Provide the [X, Y] coordinate of the cell's center where the given text is located.  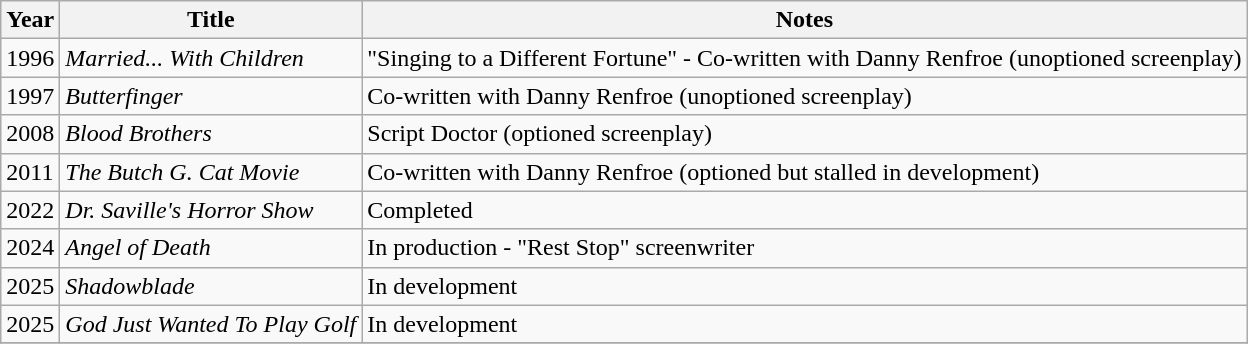
Title [211, 20]
The Butch G. Cat Movie [211, 172]
Notes [804, 20]
Co-written with Danny Renfroe (optioned but stalled in development) [804, 172]
Completed [804, 210]
Script Doctor (optioned screenplay) [804, 134]
God Just Wanted To Play Golf [211, 324]
Co-written with Danny Renfroe (unoptioned screenplay) [804, 96]
2011 [30, 172]
"Singing to a Different Fortune" - Co-written with Danny Renfroe (unoptioned screenplay) [804, 58]
2024 [30, 248]
Married... With Children [211, 58]
Butterfinger [211, 96]
1996 [30, 58]
1997 [30, 96]
2008 [30, 134]
Year [30, 20]
2022 [30, 210]
In production - "Rest Stop" screenwriter [804, 248]
Blood Brothers [211, 134]
Dr. Saville's Horror Show [211, 210]
Shadowblade [211, 286]
Angel of Death [211, 248]
